Identify which cell holds the provided text, then report its (x, y) central coordinate. 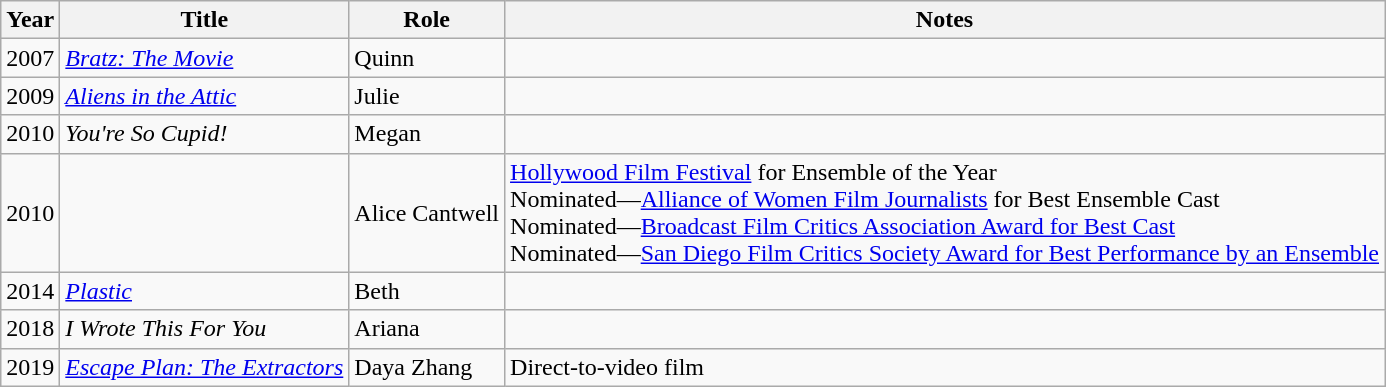
2019 (30, 367)
Ariana (427, 329)
Notes (945, 20)
Quinn (427, 58)
Direct-to-video film (945, 367)
Daya Zhang (427, 367)
Megan (427, 134)
2007 (30, 58)
Year (30, 20)
2014 (30, 291)
2018 (30, 329)
Aliens in the Attic (204, 96)
Beth (427, 291)
Escape Plan: The Extractors (204, 367)
Title (204, 20)
Bratz: The Movie (204, 58)
2009 (30, 96)
You're So Cupid! (204, 134)
Julie (427, 96)
Plastic (204, 291)
Role (427, 20)
I Wrote This For You (204, 329)
Alice Cantwell (427, 212)
